Output the [x, y] coordinate of the center of the cell containing the given text.  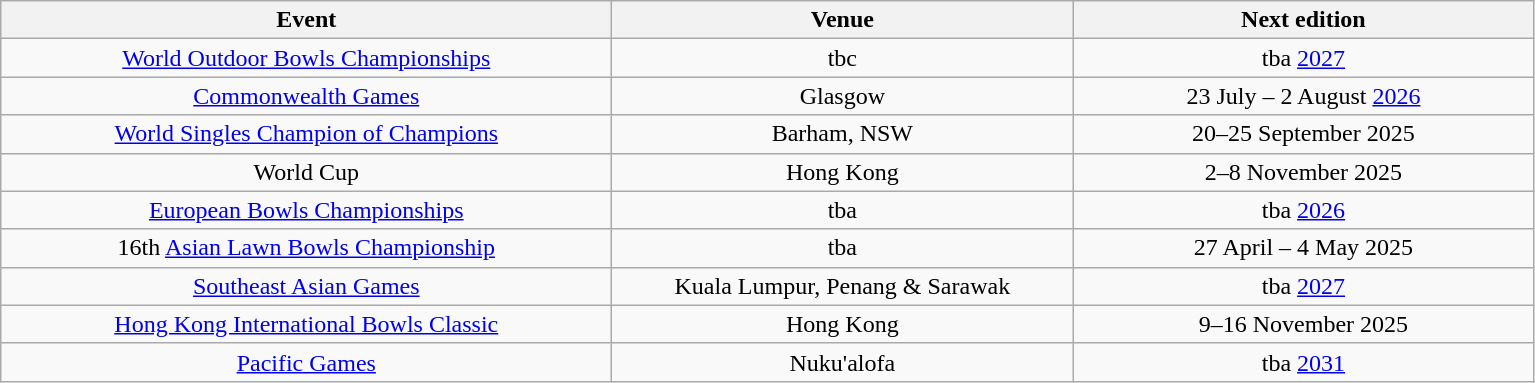
Venue [842, 20]
27 April – 4 May 2025 [1304, 248]
Next edition [1304, 20]
Pacific Games [306, 362]
23 July – 2 August 2026 [1304, 96]
2–8 November 2025 [1304, 172]
tba 2031 [1304, 362]
European Bowls Championships [306, 210]
World Singles Champion of Champions [306, 134]
Glasgow [842, 96]
Hong Kong International Bowls Classic [306, 324]
tbc [842, 58]
20–25 September 2025 [1304, 134]
Commonwealth Games [306, 96]
World Outdoor Bowls Championships [306, 58]
Event [306, 20]
Barham, NSW [842, 134]
Kuala Lumpur, Penang & Sarawak [842, 286]
16th Asian Lawn Bowls Championship [306, 248]
9–16 November 2025 [1304, 324]
Southeast Asian Games [306, 286]
World Cup [306, 172]
tba 2026 [1304, 210]
Nuku'alofa [842, 362]
